From the cell containing the given text, extract its center point as (X, Y) coordinate. 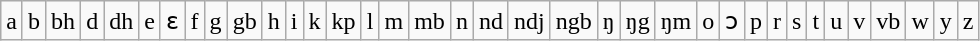
o (708, 21)
a (12, 21)
n (462, 21)
ŋ (608, 21)
u (836, 21)
dh (122, 21)
ŋm (676, 21)
l (370, 21)
b (34, 21)
nd (490, 21)
d (92, 21)
vb (888, 21)
ngb (574, 21)
bh (64, 21)
ɔ (732, 21)
y (946, 21)
ŋg (638, 21)
p (756, 21)
h (274, 21)
ɛ (172, 21)
mb (430, 21)
e (150, 21)
m (394, 21)
w (920, 21)
g (216, 21)
t (816, 21)
gb (244, 21)
f (194, 21)
r (776, 21)
i (294, 21)
s (797, 21)
v (860, 21)
z (968, 21)
k (314, 21)
kp (344, 21)
ndj (529, 21)
